Scan for the cell matching the given text and deliver its (x, y) coordinate at center. 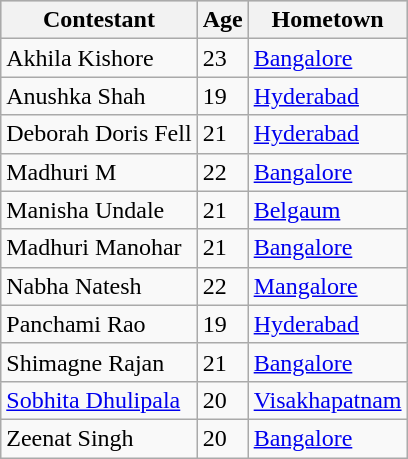
Deborah Doris Fell (99, 134)
Visakhapatnam (328, 400)
Age (222, 20)
Hometown (328, 20)
Nabha Natesh (99, 286)
Madhuri M (99, 172)
Panchami Rao (99, 324)
Zeenat Singh (99, 438)
Belgaum (328, 210)
Akhila Kishore (99, 58)
Madhuri Manohar (99, 248)
Sobhita Dhulipala (99, 400)
Shimagne Rajan (99, 362)
Anushka Shah (99, 96)
Manisha Undale (99, 210)
Contestant (99, 20)
Mangalore (328, 286)
23 (222, 58)
